Search for the cell housing the specified text and yield its [x, y] center coordinate. 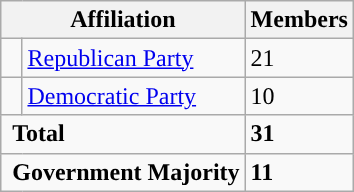
11 [299, 172]
21 [299, 58]
Total [123, 134]
Democratic Party [134, 96]
10 [299, 96]
Members [299, 20]
Government Majority [123, 172]
31 [299, 134]
Affiliation [123, 20]
Republican Party [134, 58]
